Capture the cell that displays the provided text and extract its (X, Y) central coordinate. 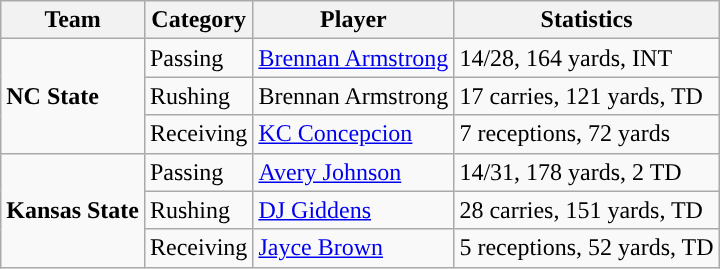
17 carries, 121 yards, TD (586, 96)
14/31, 178 yards, 2 TD (586, 172)
Avery Johnson (354, 172)
NC State (73, 96)
Team (73, 20)
KC Concepcion (354, 134)
Statistics (586, 20)
Kansas State (73, 210)
5 receptions, 52 yards, TD (586, 248)
28 carries, 151 yards, TD (586, 210)
14/28, 164 yards, INT (586, 58)
7 receptions, 72 yards (586, 134)
Category (198, 20)
DJ Giddens (354, 210)
Player (354, 20)
Jayce Brown (354, 248)
